Capture the cell that displays the provided text and extract its [X, Y] central coordinate. 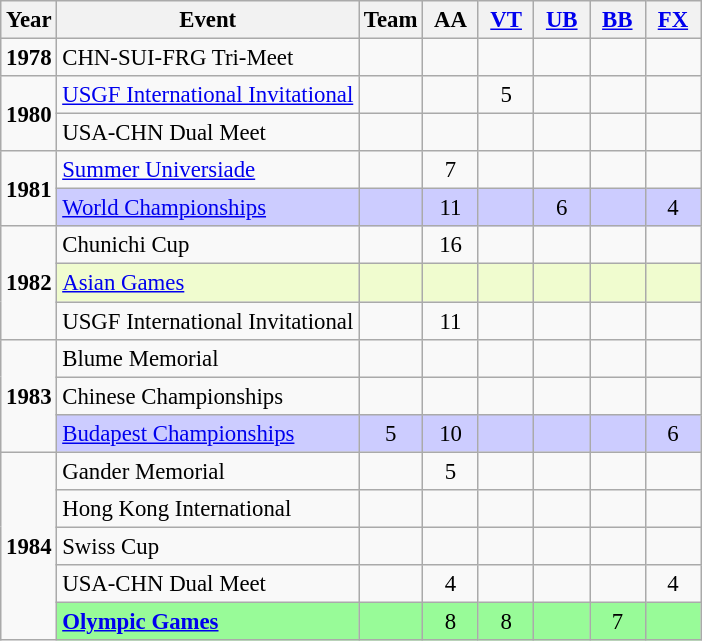
Event [208, 20]
UB [562, 20]
Chunichi Cup [208, 245]
Asian Games [208, 283]
Year [29, 20]
Team [391, 20]
Blume Memorial [208, 358]
1983 [29, 396]
VT [506, 20]
Budapest Championships [208, 433]
1981 [29, 188]
FX [673, 20]
BB [618, 20]
1984 [29, 546]
Gander Memorial [208, 471]
Chinese Championships [208, 396]
Summer Universiade [208, 170]
10 [451, 433]
Olympic Games [208, 621]
1980 [29, 114]
Hong Kong International [208, 509]
AA [451, 20]
1982 [29, 282]
16 [451, 245]
CHN-SUI-FRG Tri-Meet [208, 58]
World Championships [208, 208]
1978 [29, 58]
Swiss Cup [208, 546]
